Find where the given text appears and provide that cell's center as (x, y) coordinate. 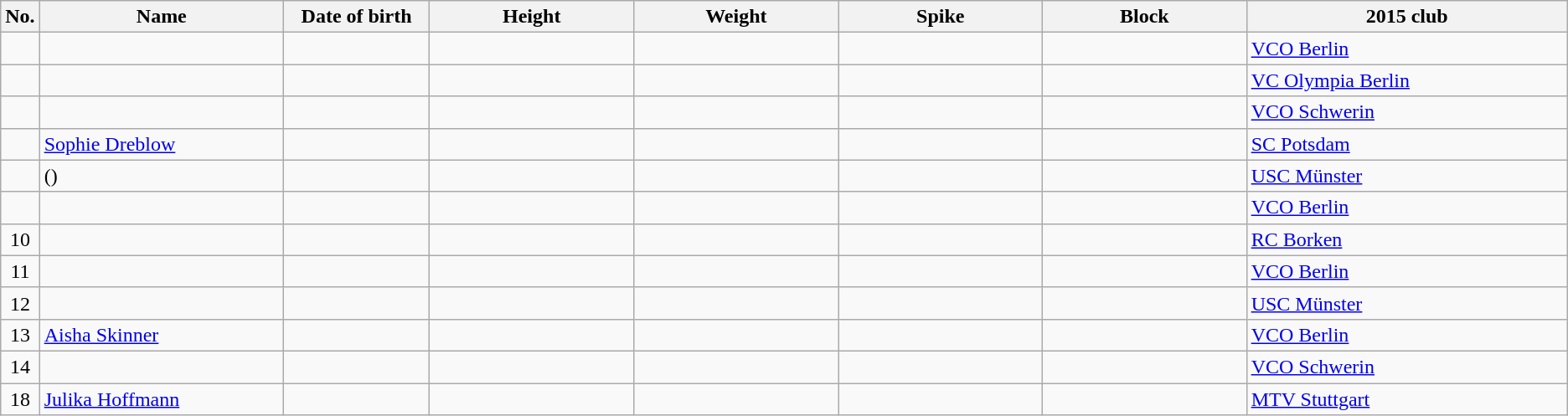
MTV Stuttgart (1407, 399)
14 (20, 367)
Weight (736, 17)
Spike (941, 17)
11 (20, 271)
Julika Hoffmann (161, 399)
Name (161, 17)
() (161, 176)
SC Potsdam (1407, 144)
18 (20, 399)
Block (1145, 17)
VC Olympia Berlin (1407, 80)
10 (20, 239)
Sophie Dreblow (161, 144)
Height (532, 17)
13 (20, 335)
2015 club (1407, 17)
12 (20, 303)
No. (20, 17)
RC Borken (1407, 239)
Date of birth (356, 17)
Aisha Skinner (161, 335)
